Detect which cell encompasses the target text, then output its (X, Y) center coordinate. 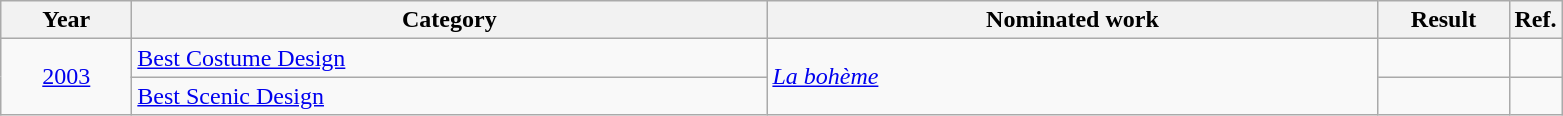
2003 (66, 77)
Best Scenic Design (450, 96)
Best Costume Design (450, 58)
Result (1444, 20)
Ref. (1536, 20)
Nominated work (1072, 20)
La bohème (1072, 77)
Category (450, 20)
Year (66, 20)
